Output the [X, Y] coordinate of the center of the cell containing the given text.  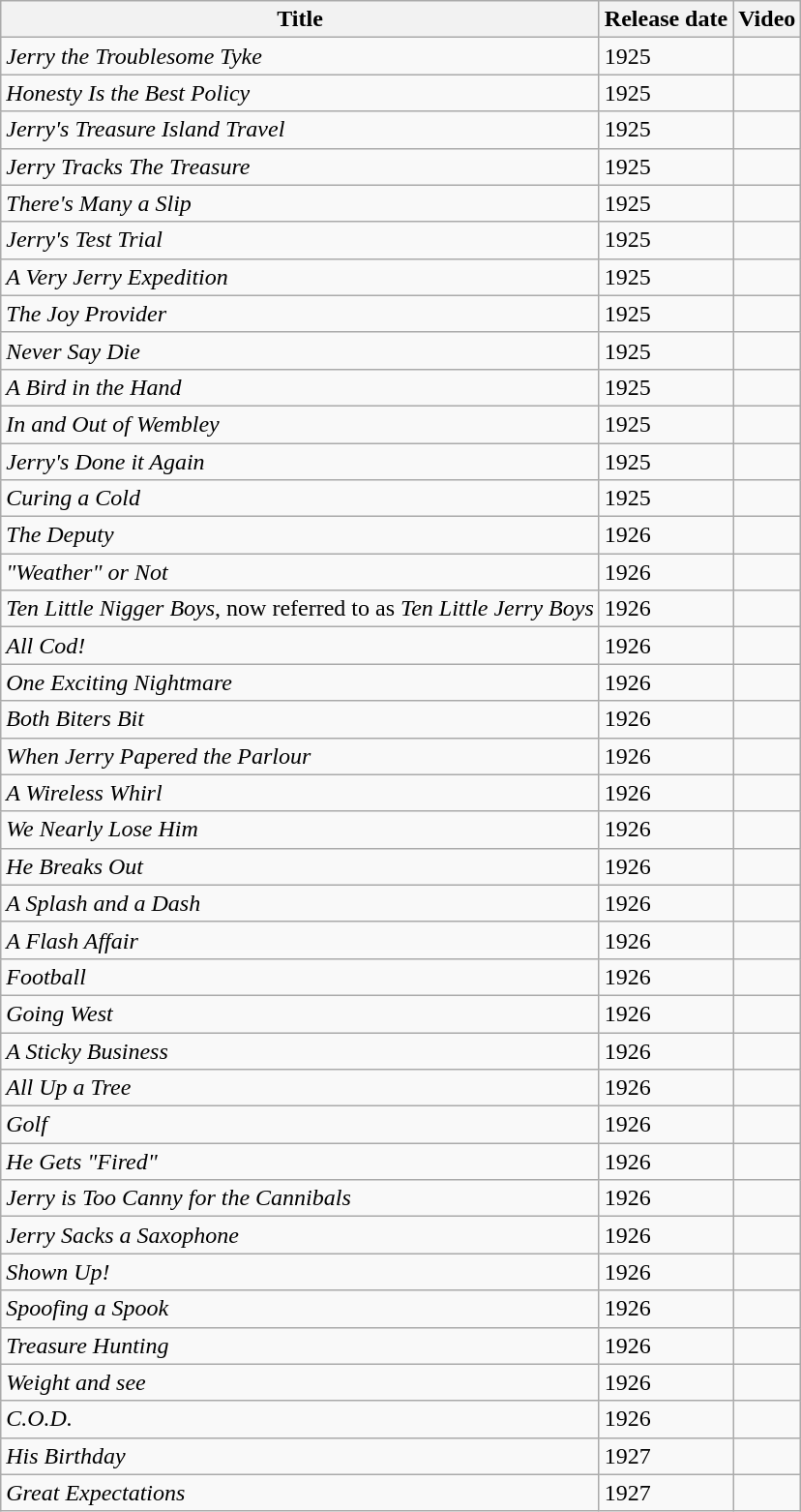
Title [300, 19]
Jerry's Test Trial [300, 240]
Jerry's Done it Again [300, 462]
Treasure Hunting [300, 1346]
One Exciting Nightmare [300, 682]
Curing a Cold [300, 499]
Jerry's Treasure Island Travel [300, 130]
A Splash and a Dash [300, 903]
"Weather" or Not [300, 572]
He Gets "Fired" [300, 1162]
Video [767, 19]
A Flash Affair [300, 940]
When Jerry Papered the Parlour [300, 756]
The Deputy [300, 535]
Jerry the Troublesome Tyke [300, 56]
Great Expectations [300, 1493]
Golf [300, 1125]
He Breaks Out [300, 866]
A Wireless Whirl [300, 793]
All Up a Tree [300, 1088]
Honesty Is the Best Policy [300, 93]
Release date [666, 19]
Ten Little Nigger Boys, now referred to as Ten Little Jerry Boys [300, 609]
Never Say Die [300, 350]
Weight and see [300, 1382]
There's Many a Slip [300, 203]
Going West [300, 1013]
Jerry Tracks The Treasure [300, 166]
In and Out of Wembley [300, 424]
His Birthday [300, 1456]
A Bird in the Hand [300, 387]
The Joy Provider [300, 314]
A Very Jerry Expedition [300, 277]
Football [300, 977]
A Sticky Business [300, 1050]
Jerry is Too Canny for the Cannibals [300, 1198]
Shown Up! [300, 1272]
Jerry Sacks a Saxophone [300, 1235]
C.O.D. [300, 1419]
Spoofing a Spook [300, 1309]
Both Biters Bit [300, 719]
All Cod! [300, 646]
We Nearly Lose Him [300, 830]
